Output the (X, Y) coordinate of the center of the cell containing the given text.  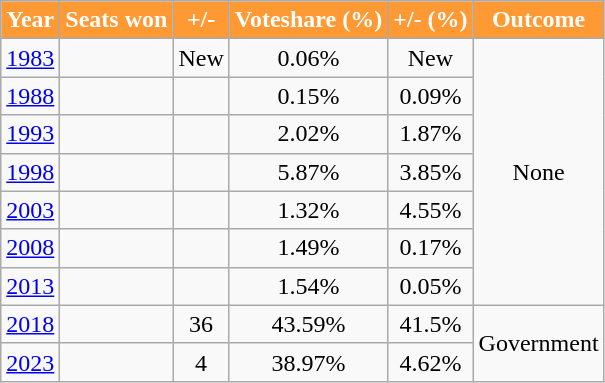
4.55% (430, 210)
+/- (%) (430, 20)
2.02% (308, 134)
1983 (30, 58)
1.49% (308, 248)
Government (538, 343)
1988 (30, 96)
Voteshare (%) (308, 20)
38.97% (308, 362)
1998 (30, 172)
+/- (201, 20)
2003 (30, 210)
2018 (30, 324)
4.62% (430, 362)
1.54% (308, 286)
0.09% (430, 96)
1993 (30, 134)
4 (201, 362)
36 (201, 324)
2008 (30, 248)
1.87% (430, 134)
Outcome (538, 20)
2013 (30, 286)
Seats won (116, 20)
5.87% (308, 172)
2023 (30, 362)
41.5% (430, 324)
0.05% (430, 286)
1.32% (308, 210)
Year (30, 20)
43.59% (308, 324)
0.15% (308, 96)
0.06% (308, 58)
None (538, 172)
0.17% (430, 248)
3.85% (430, 172)
